Extract the [x, y] coordinate from the center of the cell holding the provided text.  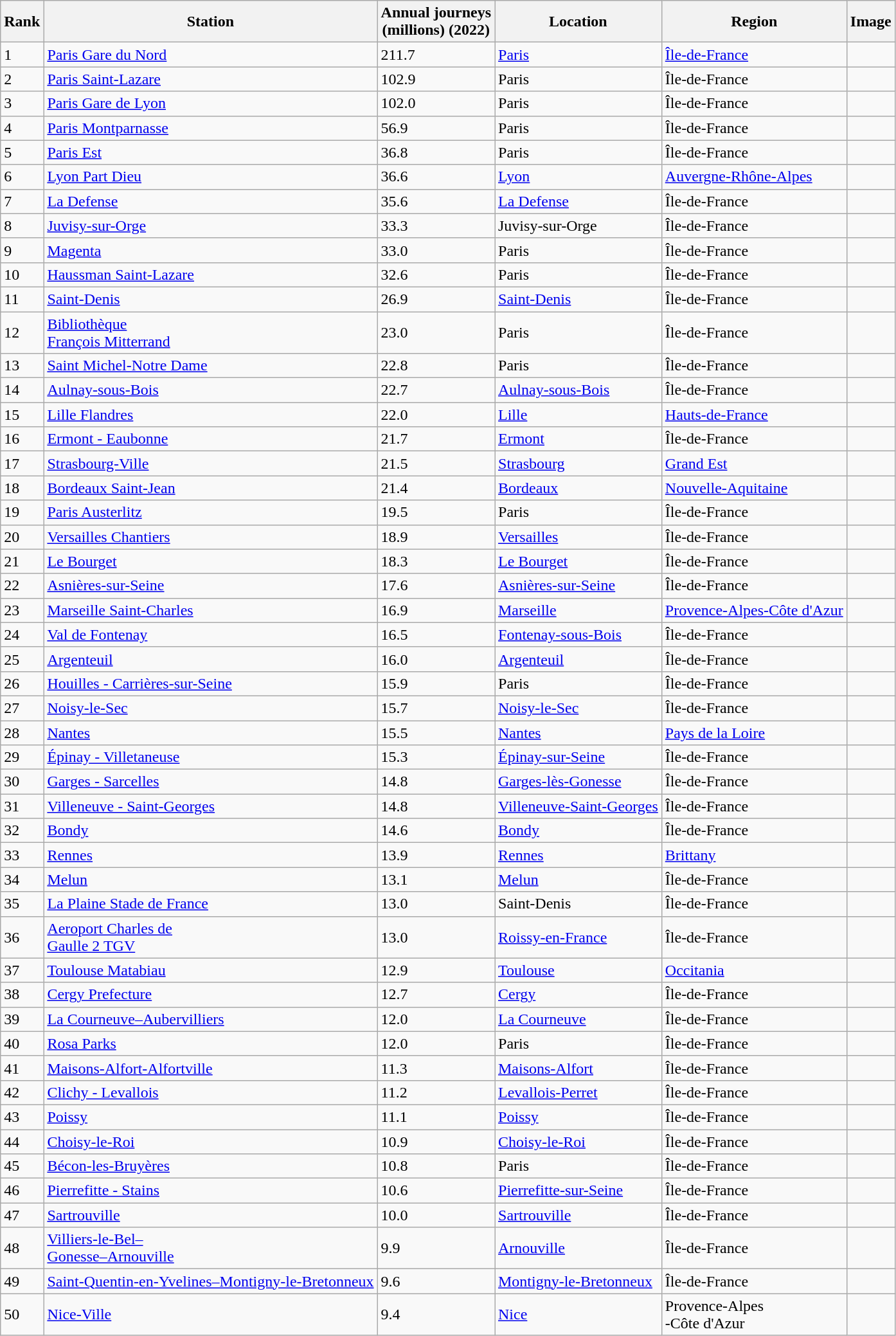
Bécon-les-Bruyères [211, 1166]
102.9 [436, 79]
12.7 [436, 995]
5 [22, 152]
Aeroport Charles deGaulle 2 TGV [211, 937]
Bordeaux Saint-Jean [211, 488]
Paris Est [211, 152]
Maisons-Alfort [578, 1068]
9.4 [436, 1314]
Cergy [578, 995]
Pays de la Loire [754, 732]
15.7 [436, 708]
22.8 [436, 366]
46 [22, 1191]
37 [22, 970]
16 [22, 439]
34 [22, 880]
10.9 [436, 1141]
Nice-Ville [211, 1314]
16.5 [436, 635]
33.3 [436, 226]
Toulouse Matabiau [211, 970]
Strasbourg [578, 464]
Pierrefitte - Stains [211, 1191]
Pierrefitte-sur-Seine [578, 1191]
Épinay-sur-Seine [578, 757]
Saint Michel-Notre Dame [211, 366]
Arnouville [578, 1249]
4 [22, 128]
38 [22, 995]
21.7 [436, 439]
56.9 [436, 128]
Annual journeys(millions) (2022) [436, 22]
19 [22, 512]
9 [22, 250]
Grand Est [754, 464]
30 [22, 782]
19.5 [436, 512]
Haussman Saint-Lazare [211, 275]
16.0 [436, 659]
La Plaine Stade de France [211, 904]
10.8 [436, 1166]
Rank [22, 22]
Fontenay-sous-Bois [578, 635]
BibliothèqueFrançois Mitterrand [211, 332]
9.9 [436, 1249]
11.2 [436, 1092]
23.0 [436, 332]
22.7 [436, 390]
48 [22, 1249]
Paris Saint-Lazare [211, 79]
31 [22, 806]
44 [22, 1141]
32 [22, 831]
Saint-Quentin-en-Yvelines–Montigny-le-Bretonneux [211, 1281]
Nice [578, 1314]
23 [22, 610]
45 [22, 1166]
Location [578, 22]
21.4 [436, 488]
102.0 [436, 104]
21.5 [436, 464]
Magenta [211, 250]
La Courneuve [578, 1019]
6 [22, 177]
40 [22, 1043]
Épinay - Villetaneuse [211, 757]
Strasbourg-Ville [211, 464]
21 [22, 561]
2 [22, 79]
Hauts-de-France [754, 415]
Garges-lès-Gonesse [578, 782]
Villiers-le-Bel–Gonesse–Arnouville [211, 1249]
Lyon Part Dieu [211, 177]
27 [22, 708]
Val de Fontenay [211, 635]
Nouvelle-Aquitaine [754, 488]
28 [22, 732]
Lille [578, 415]
Montigny-le-Bretonneux [578, 1281]
1 [22, 55]
Bordeaux [578, 488]
12.9 [436, 970]
29 [22, 757]
36.6 [436, 177]
Versailles Chantiers [211, 537]
10 [22, 275]
32.6 [436, 275]
Villeneuve-Saint-Georges [578, 806]
13 [22, 366]
Roissy-en-France [578, 937]
35 [22, 904]
Station [211, 22]
49 [22, 1281]
Occitania [754, 970]
35.6 [436, 201]
Clichy - Levallois [211, 1092]
10.0 [436, 1215]
17.6 [436, 586]
7 [22, 201]
Toulouse [578, 970]
13.1 [436, 880]
25 [22, 659]
18.3 [436, 561]
Lille Flandres [211, 415]
24 [22, 635]
15.5 [436, 732]
Cergy Prefecture [211, 995]
15.3 [436, 757]
Image [870, 22]
Paris Gare du Nord [211, 55]
50 [22, 1314]
22 [22, 586]
Ermont - Eaubonne [211, 439]
18.9 [436, 537]
26 [22, 683]
Paris Austerlitz [211, 512]
211.7 [436, 55]
Marseille [578, 610]
Brittany [754, 855]
Region [754, 22]
Ermont [578, 439]
41 [22, 1068]
Rosa Parks [211, 1043]
26.9 [436, 299]
8 [22, 226]
Houilles - Carrières-sur-Seine [211, 683]
14.6 [436, 831]
14 [22, 390]
Marseille Saint-Charles [211, 610]
43 [22, 1117]
3 [22, 104]
Auvergne-Rhône-Alpes [754, 177]
Lyon [578, 177]
33 [22, 855]
42 [22, 1092]
Paris Montparnasse [211, 128]
13.9 [436, 855]
Levallois-Perret [578, 1092]
18 [22, 488]
11 [22, 299]
36 [22, 937]
16.9 [436, 610]
20 [22, 537]
36.8 [436, 152]
Paris Gare de Lyon [211, 104]
Versailles [578, 537]
47 [22, 1215]
15.9 [436, 683]
9.6 [436, 1281]
11.1 [436, 1117]
33.0 [436, 250]
10.6 [436, 1191]
Garges - Sarcelles [211, 782]
12 [22, 332]
11.3 [436, 1068]
La Courneuve–Aubervilliers [211, 1019]
17 [22, 464]
22.0 [436, 415]
39 [22, 1019]
Villeneuve - Saint-Georges [211, 806]
15 [22, 415]
Maisons-Alfort-Alfortville [211, 1068]
